Pinpoint the cell where the given text exists, returning its [x, y] midpoint coordinate. 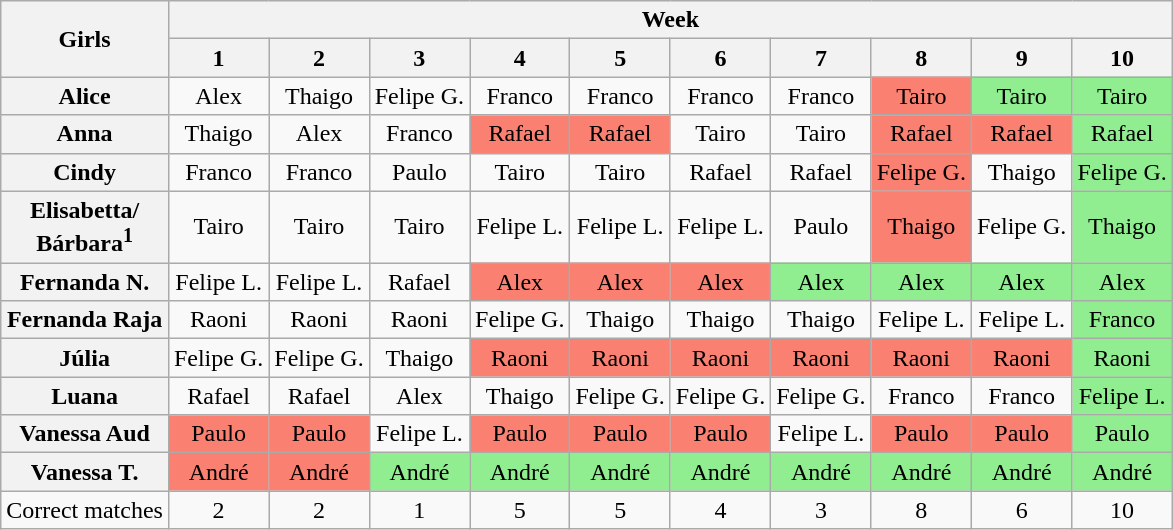
Fernanda Raja [85, 320]
Alice [85, 96]
7 [821, 58]
Júlia [85, 358]
Luana [85, 396]
Cindy [85, 172]
9 [1021, 58]
Elisabetta/Bárbara1 [85, 227]
Vanessa T. [85, 472]
Girls [85, 39]
Anna [85, 134]
Correct matches [85, 510]
Fernanda N. [85, 282]
Vanessa Aud [85, 434]
Week [670, 20]
